Scan for the cell matching the given text and deliver its (X, Y) coordinate at center. 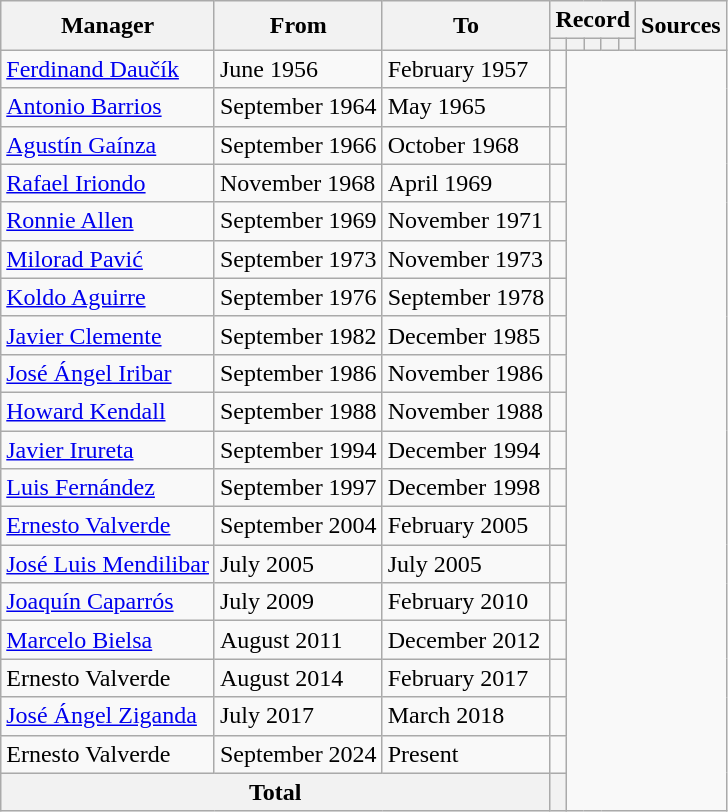
September 1976 (298, 297)
February 2017 (466, 678)
Howard Kendall (108, 411)
Ferdinand Daučík (108, 69)
May 1965 (466, 107)
Record (593, 20)
February 1957 (466, 69)
Rafael Iriondo (108, 183)
Sources (682, 26)
September 1982 (298, 335)
June 1956 (298, 69)
José Ángel Iribar (108, 373)
Milorad Pavić (108, 259)
José Ángel Ziganda (108, 716)
José Luis Mendilibar (108, 564)
September 1994 (298, 449)
November 1971 (466, 221)
September 1978 (466, 297)
September 2024 (298, 754)
September 1969 (298, 221)
November 1988 (466, 411)
October 1968 (466, 145)
Joaquín Caparrós (108, 602)
November 1973 (466, 259)
November 1986 (466, 373)
Koldo Aguirre (108, 297)
February 2005 (466, 526)
July 2009 (298, 602)
Present (466, 754)
February 2010 (466, 602)
Ronnie Allen (108, 221)
September 1988 (298, 411)
Manager (108, 26)
From (298, 26)
Total (276, 792)
Antonio Barrios (108, 107)
September 1966 (298, 145)
August 2011 (298, 640)
March 2018 (466, 716)
To (466, 26)
Marcelo Bielsa (108, 640)
Agustín Gaínza (108, 145)
December 1998 (466, 488)
July 2017 (298, 716)
September 2004 (298, 526)
December 1985 (466, 335)
Javier Irureta (108, 449)
September 1964 (298, 107)
Javier Clemente (108, 335)
August 2014 (298, 678)
November 1968 (298, 183)
April 1969 (466, 183)
Luis Fernández (108, 488)
September 1997 (298, 488)
December 1994 (466, 449)
September 1973 (298, 259)
December 2012 (466, 640)
September 1986 (298, 373)
